Find where the given text appears and provide that cell's center as [X, Y] coordinate. 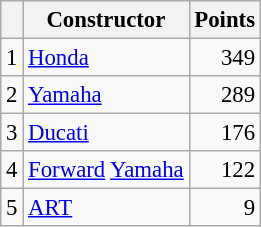
Ducati [106, 133]
Forward Yamaha [106, 170]
3 [12, 133]
Constructor [106, 20]
Yamaha [106, 95]
2 [12, 95]
5 [12, 208]
1 [12, 58]
289 [224, 95]
9 [224, 208]
Honda [106, 58]
176 [224, 133]
Points [224, 20]
4 [12, 170]
122 [224, 170]
ART [106, 208]
349 [224, 58]
